Find where the given text appears and provide that cell's center as [X, Y] coordinate. 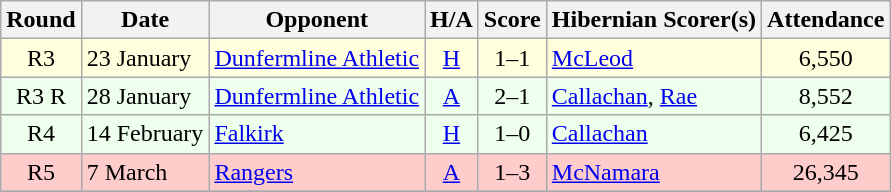
R3 [41, 58]
14 February [145, 134]
Callachan, Rae [654, 96]
Rangers [317, 172]
6,425 [826, 134]
Falkirk [317, 134]
1–1 [512, 58]
1–3 [512, 172]
McLeod [654, 58]
1–0 [512, 134]
2–1 [512, 96]
8,552 [826, 96]
McNamara [654, 172]
7 March [145, 172]
26,345 [826, 172]
23 January [145, 58]
Callachan [654, 134]
Hibernian Scorer(s) [654, 20]
R5 [41, 172]
Opponent [317, 20]
Round [41, 20]
Score [512, 20]
R3 R [41, 96]
Date [145, 20]
Attendance [826, 20]
H/A [452, 20]
R4 [41, 134]
6,550 [826, 58]
28 January [145, 96]
